Provide the [X, Y] coordinate of the cell's center where the given text is located.  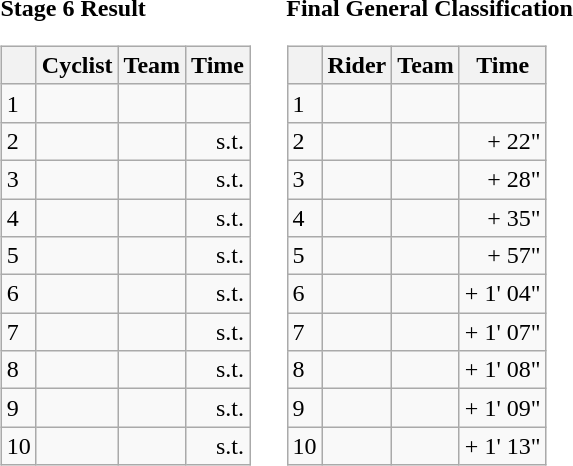
Rider [357, 65]
Cyclist [77, 65]
+ 35" [502, 217]
+ 57" [502, 256]
+ 22" [502, 141]
+ 1' 08" [502, 370]
+ 1' 07" [502, 332]
+ 1' 09" [502, 408]
+ 1' 04" [502, 294]
+ 28" [502, 179]
+ 1' 13" [502, 446]
